Output the [X, Y] coordinate of the center of the cell containing the given text.  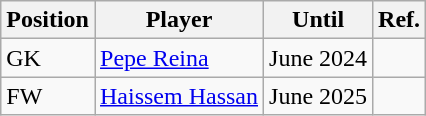
Player [178, 20]
Pepe Reina [178, 58]
Haissem Hassan [178, 96]
GK [48, 58]
Until [318, 20]
June 2025 [318, 96]
June 2024 [318, 58]
Ref. [400, 20]
FW [48, 96]
Position [48, 20]
